Find where the given text appears and provide that cell's center as [X, Y] coordinate. 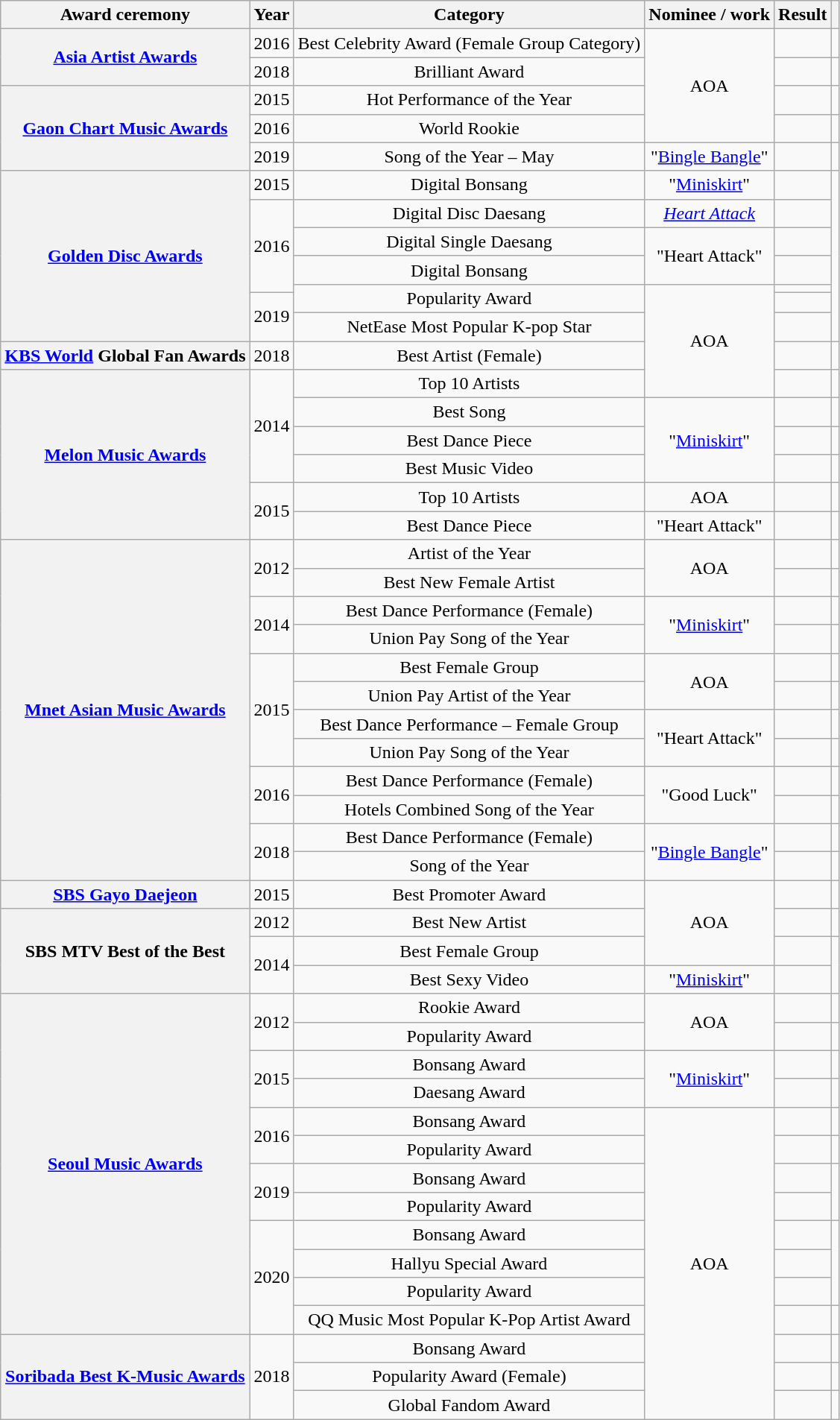
Best New Artist [470, 923]
Hotels Combined Song of the Year [470, 809]
Artist of the Year [470, 554]
Category [470, 15]
2020 [271, 1277]
Hallyu Special Award [470, 1263]
Popularity Award (Female) [470, 1377]
Best Promoter Award [470, 894]
QQ Music Most Popular K-Pop Artist Award [470, 1320]
KBS World Global Fan Awards [125, 356]
Union Pay Artist of the Year [470, 695]
Best Artist (Female) [470, 356]
Mnet Asian Music Awards [125, 710]
Best Celebrity Award (Female Group Category) [470, 43]
Best Dance Performance – Female Group [470, 724]
Brilliant Award [470, 72]
Best New Female Artist [470, 582]
World Rookie [470, 128]
Global Fandom Award [470, 1405]
Golden Disc Awards [125, 256]
Song of the Year [470, 866]
Best Song [470, 412]
Digital Disc Daesang [470, 213]
Rookie Award [470, 1008]
SBS Gayo Daejeon [125, 894]
Asia Artist Awards [125, 57]
Best Music Video [470, 469]
Award ceremony [125, 15]
Digital Single Daesang [470, 242]
Heart Attack [710, 213]
Result [803, 15]
Best Sexy Video [470, 979]
Daesang Award [470, 1093]
Soribada Best K-Music Awards [125, 1377]
Nominee / work [710, 15]
SBS MTV Best of the Best [125, 951]
Song of the Year – May [470, 157]
NetEase Most Popular K-pop Star [470, 326]
"Good Luck" [710, 795]
Gaon Chart Music Awards [125, 128]
Hot Performance of the Year [470, 100]
Melon Music Awards [125, 455]
Seoul Music Awards [125, 1164]
Year [271, 15]
